Detect which cell encompasses the target text, then output its (x, y) center coordinate. 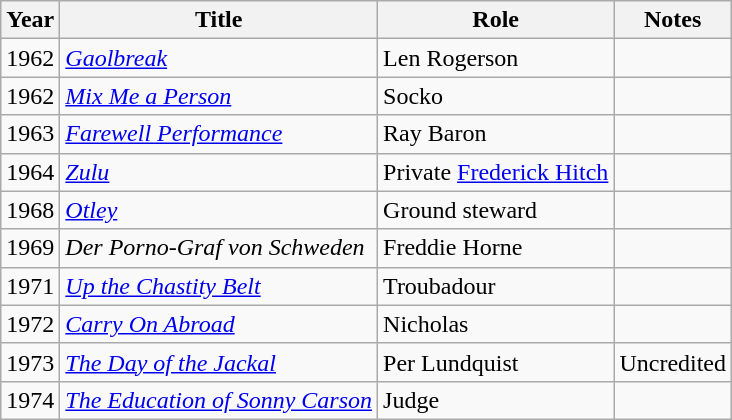
Troubadour (496, 286)
Role (496, 20)
Private Frederick Hitch (496, 172)
Mix Me a Person (219, 96)
1963 (30, 134)
Ray Baron (496, 134)
Judge (496, 400)
Uncredited (673, 362)
1964 (30, 172)
Ground steward (496, 210)
Per Lundquist (496, 362)
Title (219, 20)
Zulu (219, 172)
Nicholas (496, 324)
Up the Chastity Belt (219, 286)
1969 (30, 248)
The Education of Sonny Carson (219, 400)
Otley (219, 210)
Gaolbreak (219, 58)
1971 (30, 286)
Freddie Horne (496, 248)
1973 (30, 362)
The Day of the Jackal (219, 362)
Socko (496, 96)
Farewell Performance (219, 134)
1972 (30, 324)
1974 (30, 400)
Notes (673, 20)
Len Rogerson (496, 58)
Der Porno-Graf von Schweden (219, 248)
1968 (30, 210)
Year (30, 20)
Carry On Abroad (219, 324)
